Search for the cell housing the specified text and yield its [X, Y] center coordinate. 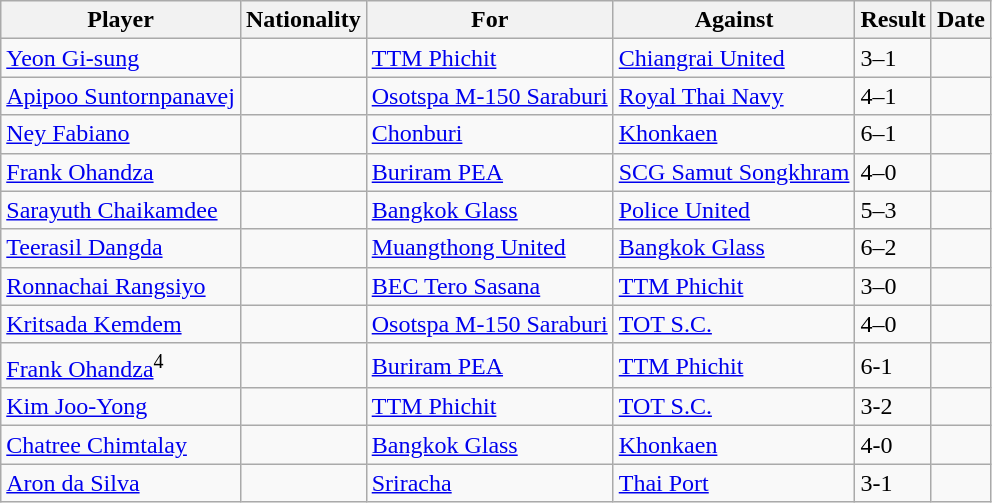
Chonburi [490, 134]
Apipoo Suntornpanavej [121, 96]
Police United [734, 210]
Chiangrai United [734, 58]
For [490, 20]
Frank Ohandza [121, 172]
Kim Joo-Yong [121, 407]
Ney Fabiano [121, 134]
Nationality [303, 20]
6–2 [893, 248]
Ronnachai Rangsiyo [121, 286]
Sarayuth Chaikamdee [121, 210]
Muangthong United [490, 248]
3–1 [893, 58]
Aron da Silva [121, 483]
6-1 [893, 366]
4–1 [893, 96]
Sriracha [490, 483]
Teerasil Dangda [121, 248]
Player [121, 20]
Result [893, 20]
SCG Samut Songkhram [734, 172]
5–3 [893, 210]
Date [960, 20]
BEC Tero Sasana [490, 286]
Kritsada Kemdem [121, 324]
Against [734, 20]
3-2 [893, 407]
Royal Thai Navy [734, 96]
Yeon Gi-sung [121, 58]
Thai Port [734, 483]
3-1 [893, 483]
4-0 [893, 445]
3–0 [893, 286]
Chatree Chimtalay [121, 445]
6–1 [893, 134]
Frank Ohandza4 [121, 366]
